From the cell containing the given text, extract its center point as (x, y) coordinate. 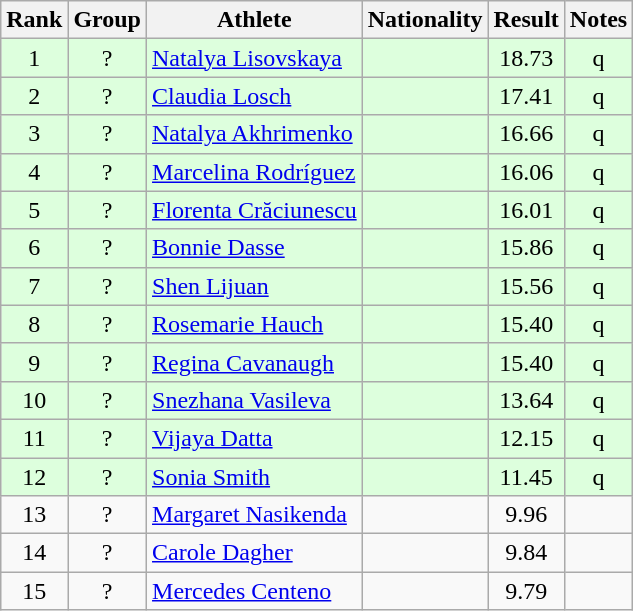
10 (34, 400)
Margaret Nasikenda (255, 515)
8 (34, 324)
9.84 (526, 553)
14 (34, 553)
Group (108, 20)
18.73 (526, 58)
Vijaya Datta (255, 438)
Regina Cavanaugh (255, 362)
Result (526, 20)
16.06 (526, 172)
Natalya Akhrimenko (255, 134)
4 (34, 172)
Florenta Crăciunescu (255, 210)
Mercedes Centeno (255, 591)
Bonnie Dasse (255, 248)
7 (34, 286)
Rosemarie Hauch (255, 324)
Snezhana Vasileva (255, 400)
9.96 (526, 515)
Claudia Losch (255, 96)
13 (34, 515)
12.15 (526, 438)
Sonia Smith (255, 477)
Notes (598, 20)
15 (34, 591)
Shen Lijuan (255, 286)
9 (34, 362)
13.64 (526, 400)
3 (34, 134)
Rank (34, 20)
9.79 (526, 591)
Natalya Lisovskaya (255, 58)
15.86 (526, 248)
15.56 (526, 286)
Athlete (255, 20)
11.45 (526, 477)
1 (34, 58)
16.66 (526, 134)
11 (34, 438)
17.41 (526, 96)
Carole Dagher (255, 553)
6 (34, 248)
5 (34, 210)
12 (34, 477)
Nationality (425, 20)
Marcelina Rodríguez (255, 172)
16.01 (526, 210)
2 (34, 96)
